Detect which cell encompasses the target text, then output its (X, Y) center coordinate. 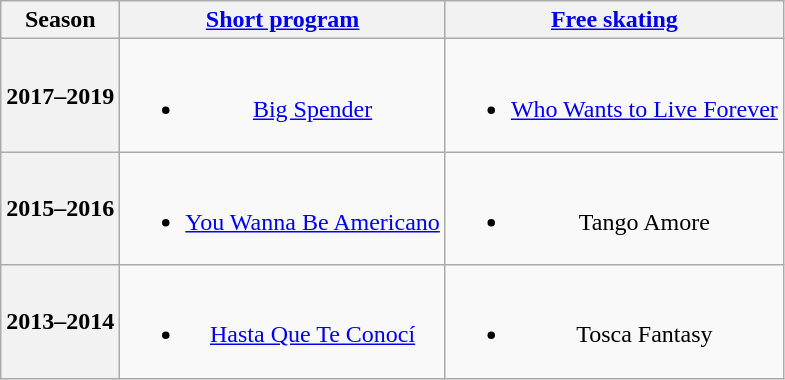
Short program (283, 20)
Hasta Que Te Conocí (283, 322)
2017–2019 (60, 96)
2013–2014 (60, 322)
Big Spender (283, 96)
You Wanna Be Americano (283, 208)
Who Wants to Live Forever (614, 96)
Free skating (614, 20)
Tango Amore (614, 208)
Season (60, 20)
Tosca Fantasy (614, 322)
2015–2016 (60, 208)
